Return the (x, y) coordinate for the center point of the cell that contains the specified text.  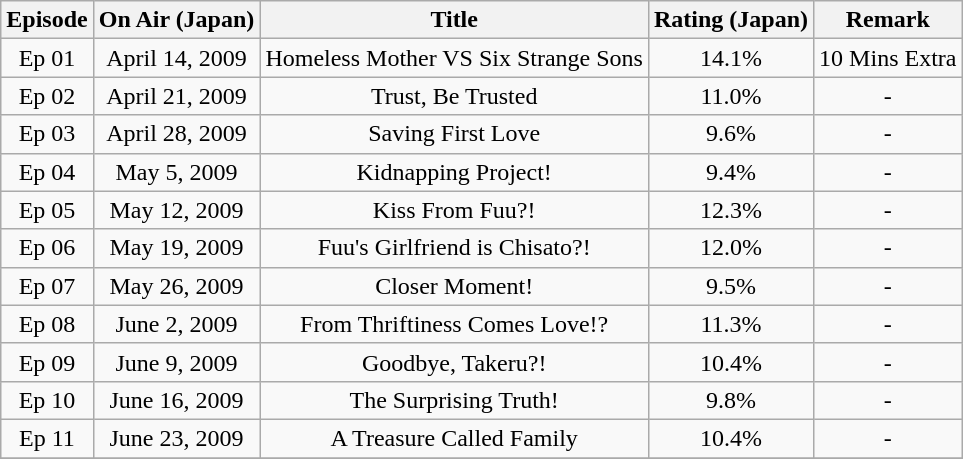
April 14, 2009 (176, 58)
Ep 10 (47, 400)
The Surprising Truth! (454, 400)
9.6% (730, 134)
Ep 11 (47, 438)
14.1% (730, 58)
June 23, 2009 (176, 438)
June 9, 2009 (176, 362)
Ep 08 (47, 324)
9.8% (730, 400)
Ep 03 (47, 134)
From Thriftiness Comes Love!? (454, 324)
12.3% (730, 210)
Ep 01 (47, 58)
Kiss From Fuu?! (454, 210)
Saving First Love (454, 134)
Fuu's Girlfriend is Chisato?! (454, 248)
Goodbye, Takeru?! (454, 362)
Ep 02 (47, 96)
May 26, 2009 (176, 286)
Title (454, 20)
May 19, 2009 (176, 248)
Ep 06 (47, 248)
Kidnapping Project! (454, 172)
April 21, 2009 (176, 96)
May 12, 2009 (176, 210)
June 16, 2009 (176, 400)
10 Mins Extra (888, 58)
A Treasure Called Family (454, 438)
12.0% (730, 248)
11.3% (730, 324)
Closer Moment! (454, 286)
April 28, 2009 (176, 134)
Remark (888, 20)
Episode (47, 20)
9.4% (730, 172)
June 2, 2009 (176, 324)
May 5, 2009 (176, 172)
Homeless Mother VS Six Strange Sons (454, 58)
Rating (Japan) (730, 20)
On Air (Japan) (176, 20)
Ep 05 (47, 210)
11.0% (730, 96)
Ep 07 (47, 286)
9.5% (730, 286)
Ep 04 (47, 172)
Ep 09 (47, 362)
Trust, Be Trusted (454, 96)
